Capture the cell that displays the provided text and extract its (x, y) central coordinate. 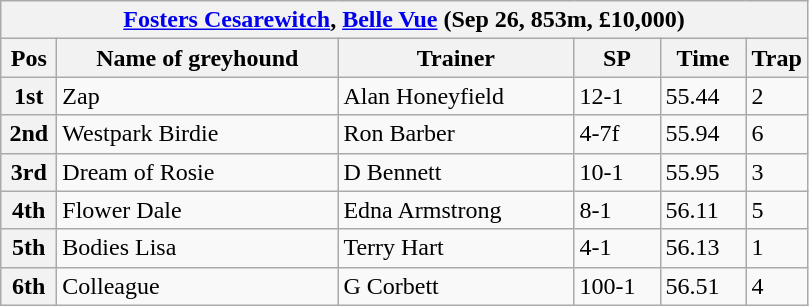
10-1 (617, 172)
Ron Barber (456, 134)
Time (703, 58)
Dream of Rosie (198, 172)
1 (776, 248)
8-1 (617, 210)
Westpark Birdie (198, 134)
G Corbett (456, 286)
D Bennett (456, 172)
55.94 (703, 134)
Trap (776, 58)
Alan Honeyfield (456, 96)
3 (776, 172)
4 (776, 286)
Name of greyhound (198, 58)
Pos (29, 58)
4-1 (617, 248)
Bodies Lisa (198, 248)
100-1 (617, 286)
5th (29, 248)
Colleague (198, 286)
Zap (198, 96)
Edna Armstrong (456, 210)
Terry Hart (456, 248)
4th (29, 210)
5 (776, 210)
1st (29, 96)
SP (617, 58)
55.44 (703, 96)
6 (776, 134)
2nd (29, 134)
Trainer (456, 58)
12-1 (617, 96)
4-7f (617, 134)
3rd (29, 172)
2 (776, 96)
56.13 (703, 248)
55.95 (703, 172)
6th (29, 286)
56.11 (703, 210)
56.51 (703, 286)
Fosters Cesarewitch, Belle Vue (Sep 26, 853m, £10,000) (404, 20)
Flower Dale (198, 210)
